Provide the (x, y) coordinate of the cell's center where the given text is located.  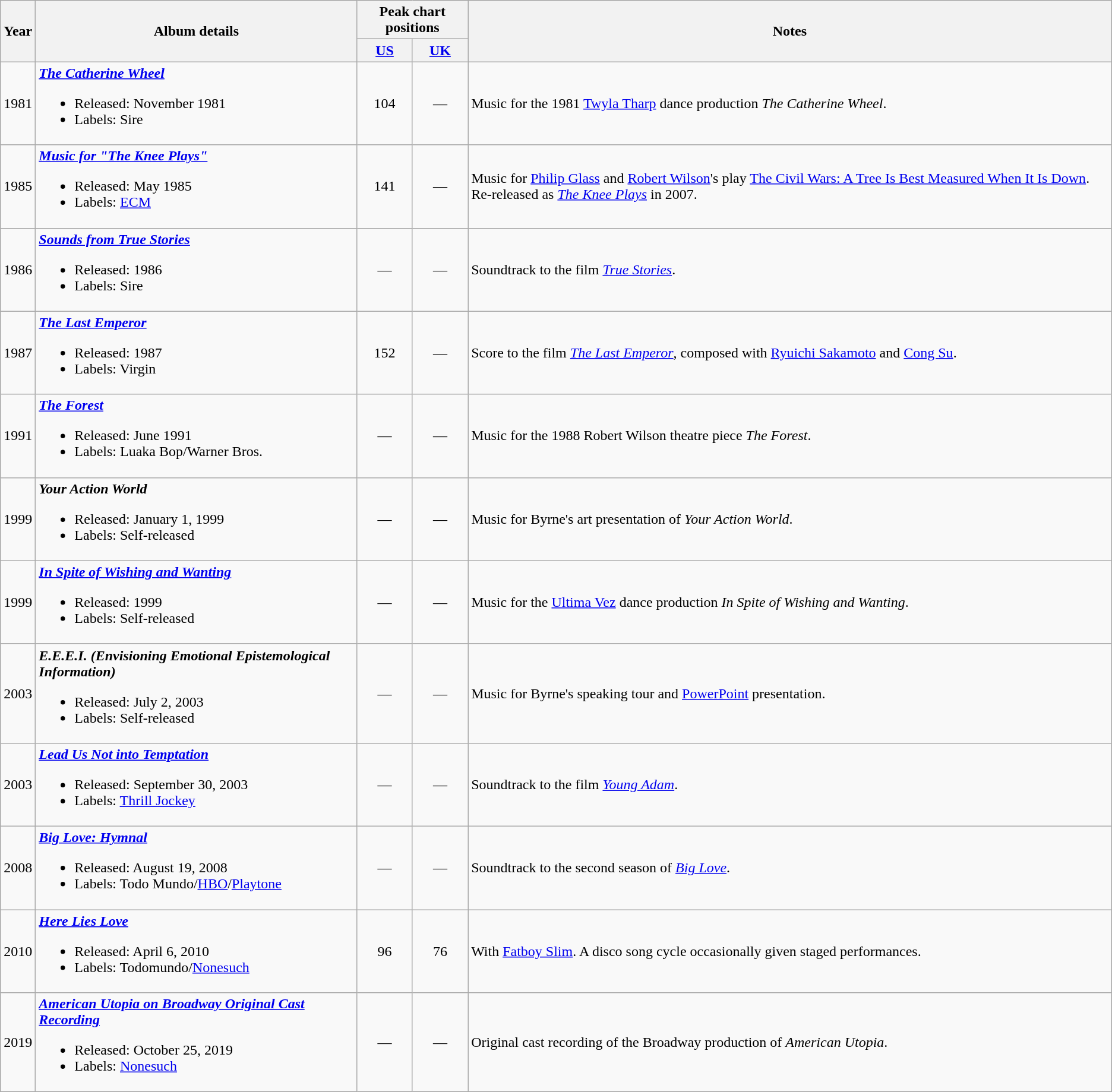
Score to the film The Last Emperor, composed with Ryuichi Sakamoto and Cong Su. (790, 353)
Music for Byrne's speaking tour and PowerPoint presentation. (790, 694)
American Utopia on Broadway Original Cast RecordingReleased: October 25, 2019Labels: Nonesuch (196, 1043)
US (385, 50)
1986 (18, 270)
Original cast recording of the Broadway production of American Utopia. (790, 1043)
2010 (18, 951)
1991 (18, 436)
The ForestReleased: June 1991Labels: Luaka Bop/Warner Bros. (196, 436)
E.E.E.I. (Envisioning Emotional Epistemological Information)Released: July 2, 2003Labels: Self-released (196, 694)
1987 (18, 353)
Your Action WorldReleased: January 1, 1999Labels: Self-released (196, 519)
Music for Philip Glass and Robert Wilson's play The Civil Wars: A Tree Is Best Measured When It Is Down. Re-released as The Knee Plays in 2007. (790, 186)
96 (385, 951)
76 (440, 951)
The Catherine WheelReleased: November 1981Labels: Sire (196, 103)
Music for Byrne's art presentation of Your Action World. (790, 519)
Year (18, 31)
Soundtrack to the film True Stories. (790, 270)
Music for "The Knee Plays"Released: May 1985Labels: ECM (196, 186)
2019 (18, 1043)
With Fatboy Slim. A disco song cycle occasionally given staged performances. (790, 951)
104 (385, 103)
Peak chart positions (412, 20)
Here Lies LoveReleased: April 6, 2010Labels: Todomundo/Nonesuch (196, 951)
Soundtrack to the second season of Big Love. (790, 868)
Music for the Ultima Vez dance production In Spite of Wishing and Wanting. (790, 602)
Sounds from True StoriesReleased: 1986Labels: Sire (196, 270)
In Spite of Wishing and WantingReleased: 1999Labels: Self-released (196, 602)
141 (385, 186)
1981 (18, 103)
Notes (790, 31)
Music for the 1981 Twyla Tharp dance production The Catherine Wheel. (790, 103)
Lead Us Not into TemptationReleased: September 30, 2003Labels: Thrill Jockey (196, 784)
1985 (18, 186)
2008 (18, 868)
UK (440, 50)
The Last EmperorReleased: 1987Labels: Virgin (196, 353)
Soundtrack to the film Young Adam. (790, 784)
Big Love: HymnalReleased: August 19, 2008Labels: Todo Mundo/HBO/Playtone (196, 868)
152 (385, 353)
Music for the 1988 Robert Wilson theatre piece The Forest. (790, 436)
Album details (196, 31)
